Locate the cell with the specified text and output its [X, Y] center coordinate. 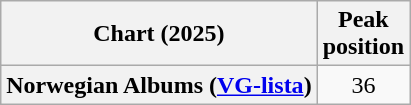
Norwegian Albums (VG-lista) [159, 85]
Peakposition [363, 34]
36 [363, 85]
Chart (2025) [159, 34]
